Scan for the cell matching the given text and deliver its (x, y) coordinate at center. 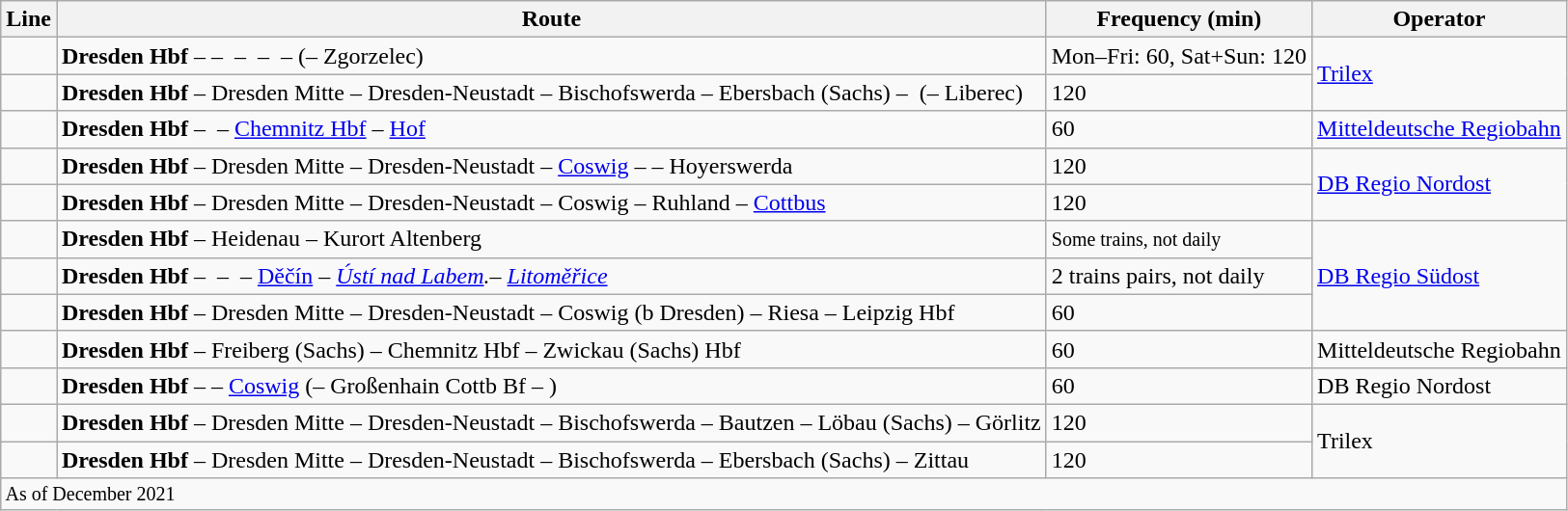
Dresden Hbf – Dresden Mitte – Dresden-Neustadt – Coswig – Ruhland – Cottbus (551, 202)
As of December 2021 (784, 494)
Dresden Hbf – Freiberg (Sachs) – Chemnitz Hbf – Zwickau (Sachs) Hbf (551, 349)
Dresden Hbf – – – Děčín – Ústí nad Labem.– Litoměřice (551, 276)
Dresden Hbf – Dresden Mitte – Dresden-Neustadt – Bischofswerda – Ebersbach (Sachs) – Zittau (551, 460)
Dresden Hbf – Dresden Mitte – Dresden-Neustadt – Bischofswerda – Ebersbach (Sachs) – (– Liberec) (551, 93)
Dresden Hbf – – – – – (– Zgorzelec) (551, 56)
Dresden Hbf – Dresden Mitte – Dresden-Neustadt – Bischofswerda – Bautzen – Löbau (Sachs) – Görlitz (551, 422)
Dresden Hbf – Dresden Mitte – Dresden-Neustadt – Coswig (b Dresden) – Riesa – Leipzig Hbf (551, 312)
Mon–Fri: 60, Sat+Sun: 120 (1179, 56)
Some trains, not daily (1179, 239)
Dresden Hbf – – Coswig (– Großenhain Cottb Bf – ) (551, 386)
Frequency (min) (1179, 19)
Route (551, 19)
Operator (1440, 19)
Dresden Hbf – Dresden Mitte – Dresden-Neustadt – Coswig – – Hoyerswerda (551, 166)
DB Regio Südost (1440, 276)
Dresden Hbf – Heidenau – Kurort Altenberg (551, 239)
Line (29, 19)
2 trains pairs, not daily (1179, 276)
Dresden Hbf – – Chemnitz Hbf – Hof (551, 129)
